Return the (X, Y) coordinate for the center point of the cell that contains the specified text.  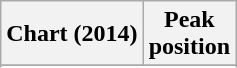
Peakposition (189, 34)
Chart (2014) (72, 34)
